Output the (X, Y) coordinate of the center of the cell containing the given text.  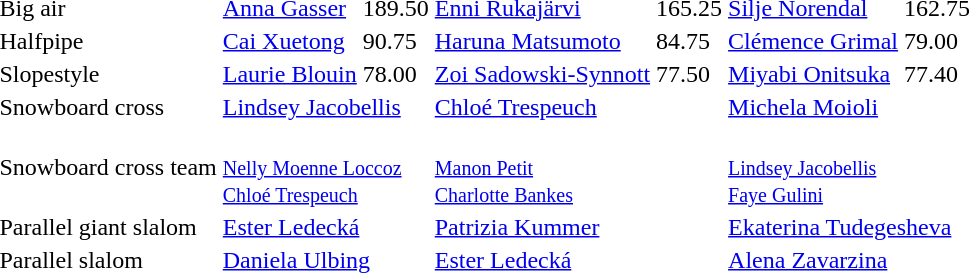
Zoi Sadowski-Synnott (542, 74)
Clémence Grimal (814, 41)
Chloé Trespeuch (578, 107)
Cai Xuetong (290, 41)
Patrizia Kummer (578, 227)
90.75 (396, 41)
Ester Ledecká (326, 227)
Miyabi Onitsuka (814, 74)
Haruna Matsumoto (542, 41)
Laurie Blouin (290, 74)
77.50 (690, 74)
Lindsey Jacobellis (326, 107)
84.75 (690, 41)
Nelly Moenne LoccozChloé Trespeuch (326, 167)
78.00 (396, 74)
Manon PetitCharlotte Bankes (578, 167)
